Return [X, Y] of the center of cell containing provided text 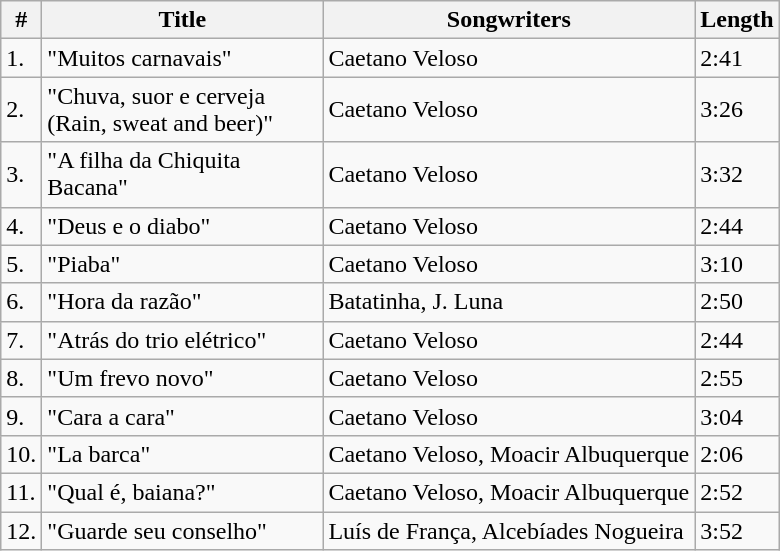
Songwriters [509, 20]
3:04 [737, 416]
"Guarde seu conselho" [182, 531]
12. [22, 531]
"Muitos carnavais" [182, 58]
"La barca" [182, 454]
10. [22, 454]
Title [182, 20]
Luís de França, Alcebíades Nogueira [509, 531]
2:06 [737, 454]
# [22, 20]
2. [22, 110]
3:32 [737, 174]
"Deus e o diabo" [182, 226]
9. [22, 416]
1. [22, 58]
6. [22, 302]
3. [22, 174]
2:41 [737, 58]
2:50 [737, 302]
2:52 [737, 492]
"Hora da razão" [182, 302]
"Um frevo novo" [182, 378]
8. [22, 378]
11. [22, 492]
"Chuva, suor e cerveja (Rain, sweat and beer)" [182, 110]
7. [22, 340]
"Qual é, baiana?" [182, 492]
"Cara a cara" [182, 416]
4. [22, 226]
"Piaba" [182, 264]
5. [22, 264]
Length [737, 20]
2:55 [737, 378]
"A filha da Chiquita Bacana" [182, 174]
"Atrás do trio elétrico" [182, 340]
3:52 [737, 531]
Batatinha, J. Luna [509, 302]
3:26 [737, 110]
3:10 [737, 264]
